For the text-containing cell, return its midpoint in (X, Y) coordinate format. 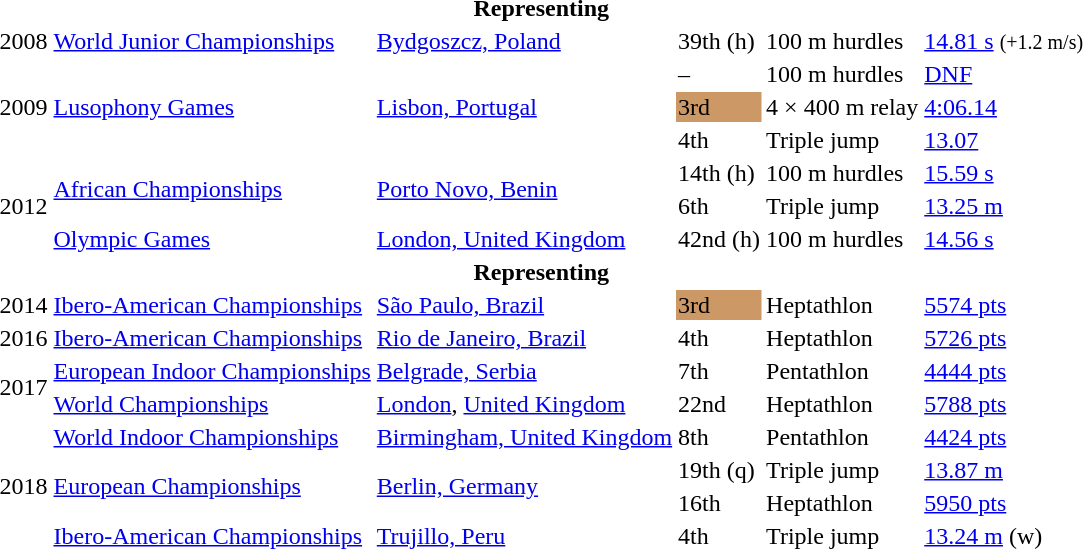
World Junior Championships (212, 41)
São Paulo, Brazil (524, 305)
Porto Novo, Benin (524, 190)
8th (720, 437)
19th (q) (720, 470)
World Championships (212, 404)
Belgrade, Serbia (524, 371)
Lisbon, Portugal (524, 107)
Lusophony Games (212, 107)
Rio de Janeiro, Brazil (524, 338)
16th (720, 503)
European Indoor Championships (212, 371)
European Championships (212, 486)
Birmingham, United Kingdom (524, 437)
39th (h) (720, 41)
World Indoor Championships (212, 437)
7th (720, 371)
Bydgoszcz, Poland (524, 41)
4 × 400 m relay (842, 107)
– (720, 74)
6th (720, 206)
African Championships (212, 190)
42nd (h) (720, 239)
14th (h) (720, 173)
Olympic Games (212, 239)
Berlin, Germany (524, 486)
22nd (720, 404)
